Determine the (x, y) coordinate at the center of the cell enclosing the given text.  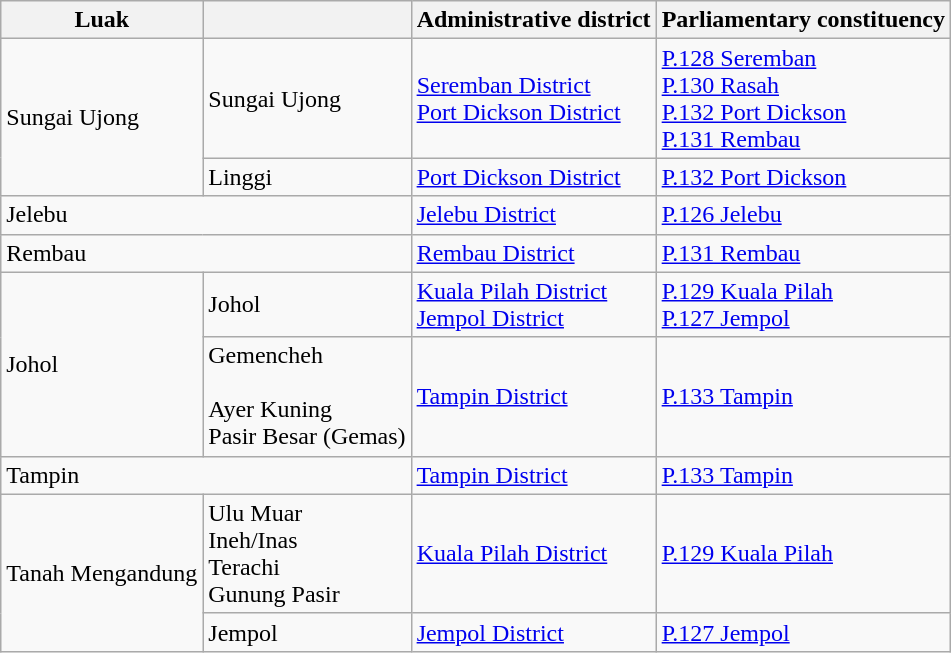
Kuala Pilah District (534, 554)
Jempol (307, 632)
Jempol District (534, 632)
Tampin (206, 475)
P.128 SerembanP.130 RasahP.132 Port DicksonP.131 Rembau (803, 98)
Kuala Pilah DistrictJempol District (534, 304)
Ulu MuarIneh/Inas Terachi Gunung Pasir (307, 554)
GemenchehAyer Kuning Pasir Besar (Gemas) (307, 396)
Parliamentary constituency (803, 20)
Linggi (307, 177)
P.129 Kuala Pilah (803, 554)
P.132 Port Dickson (803, 177)
Administrative district (534, 20)
P.127 Jempol (803, 632)
Luak (102, 20)
Tanah Mengandung (102, 572)
Jelebu (206, 215)
Port Dickson District (534, 177)
Seremban DistrictPort Dickson District (534, 98)
Rembau (206, 253)
P.126 Jelebu (803, 215)
P.129 Kuala PilahP.127 Jempol (803, 304)
Jelebu District (534, 215)
Rembau District (534, 253)
P.131 Rembau (803, 253)
